For the text-containing cell, return its midpoint in (x, y) coordinate format. 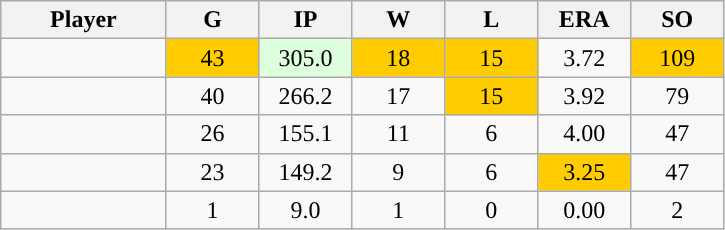
3.72 (584, 58)
17 (398, 96)
23 (212, 172)
149.2 (306, 172)
SO (678, 20)
9.0 (306, 210)
79 (678, 96)
W (398, 20)
40 (212, 96)
43 (212, 58)
11 (398, 134)
0 (492, 210)
Player (84, 20)
109 (678, 58)
305.0 (306, 58)
0.00 (584, 210)
3.92 (584, 96)
18 (398, 58)
26 (212, 134)
G (212, 20)
IP (306, 20)
L (492, 20)
4.00 (584, 134)
2 (678, 210)
9 (398, 172)
266.2 (306, 96)
155.1 (306, 134)
ERA (584, 20)
3.25 (584, 172)
